Return the (X, Y) coordinate for the center point of the cell that contains the specified text.  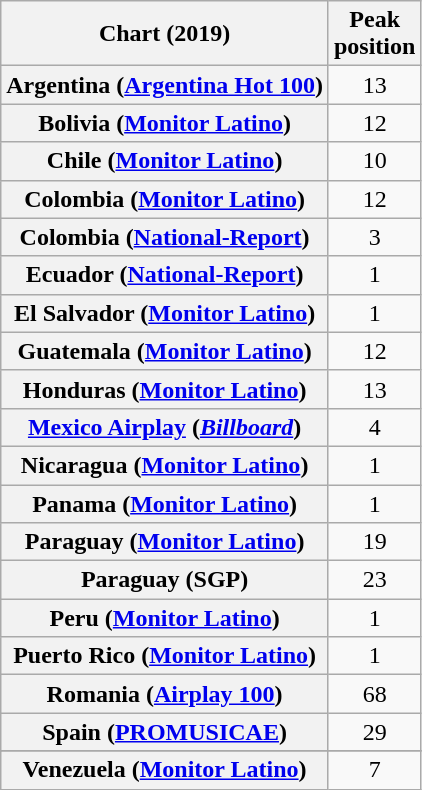
El Salvador (Monitor Latino) (165, 313)
Bolivia (Monitor Latino) (165, 123)
Chile (Monitor Latino) (165, 161)
Chart (2019) (165, 34)
Paraguay (Monitor Latino) (165, 542)
68 (374, 694)
Peakposition (374, 34)
3 (374, 237)
Peru (Monitor Latino) (165, 618)
29 (374, 732)
Colombia (Monitor Latino) (165, 199)
7 (374, 770)
Romania (Airplay 100) (165, 694)
Colombia (National-Report) (165, 237)
Nicaragua (Monitor Latino) (165, 465)
Guatemala (Monitor Latino) (165, 351)
10 (374, 161)
Honduras (Monitor Latino) (165, 389)
4 (374, 427)
Venezuela (Monitor Latino) (165, 770)
Panama (Monitor Latino) (165, 503)
Puerto Rico (Monitor Latino) (165, 656)
Paraguay (SGP) (165, 580)
19 (374, 542)
Mexico Airplay (Billboard) (165, 427)
23 (374, 580)
Ecuador (National-Report) (165, 275)
Argentina (Argentina Hot 100) (165, 85)
Spain (PROMUSICAE) (165, 732)
